Extract the (X, Y) coordinate from the center of the cell holding the provided text.  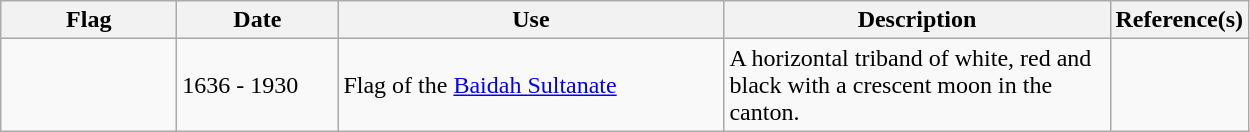
Description (917, 20)
1636 - 1930 (258, 85)
Reference(s) (1180, 20)
Flag (89, 20)
A horizontal triband of white, red and black with a crescent moon in the canton. (917, 85)
Use (531, 20)
Date (258, 20)
Flag of the Baidah Sultanate (531, 85)
